Provide the [X, Y] coordinate of the cell's center where the given text is located.  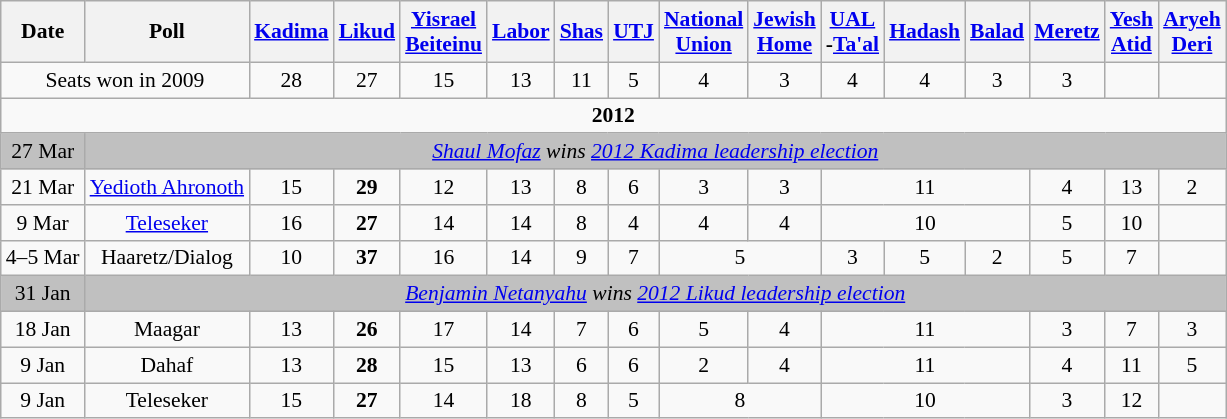
Haaretz/Dialog [167, 258]
Poll [167, 32]
29 [368, 187]
AryehDeri [1192, 32]
JewishHome [784, 32]
21 Mar [43, 187]
2012 [614, 116]
4–5 Mar [43, 258]
31 Jan [43, 294]
Shaul Mofaz wins 2012 Kadima leadership election [656, 152]
UAL-Ta'al [852, 32]
YisraelBeiteinu [444, 32]
Seats won in 2009 [125, 80]
Dahaf [167, 365]
Yedioth Ahronoth [167, 187]
18 [521, 401]
Labor [521, 32]
UTJ [634, 32]
Kadima [291, 32]
Maagar [167, 330]
9 [582, 258]
Hadash [924, 32]
Balad [997, 32]
27 Mar [43, 152]
Date [43, 32]
9 Mar [43, 223]
37 [368, 258]
NationalUnion [704, 32]
18 Jan [43, 330]
YeshAtid [1132, 32]
Likud [368, 32]
17 [444, 330]
Meretz [1067, 32]
26 [368, 330]
Shas [582, 32]
Benjamin Netanyahu wins 2012 Likud leadership election [656, 294]
